Pinpoint the cell where the given text exists, returning its [x, y] midpoint coordinate. 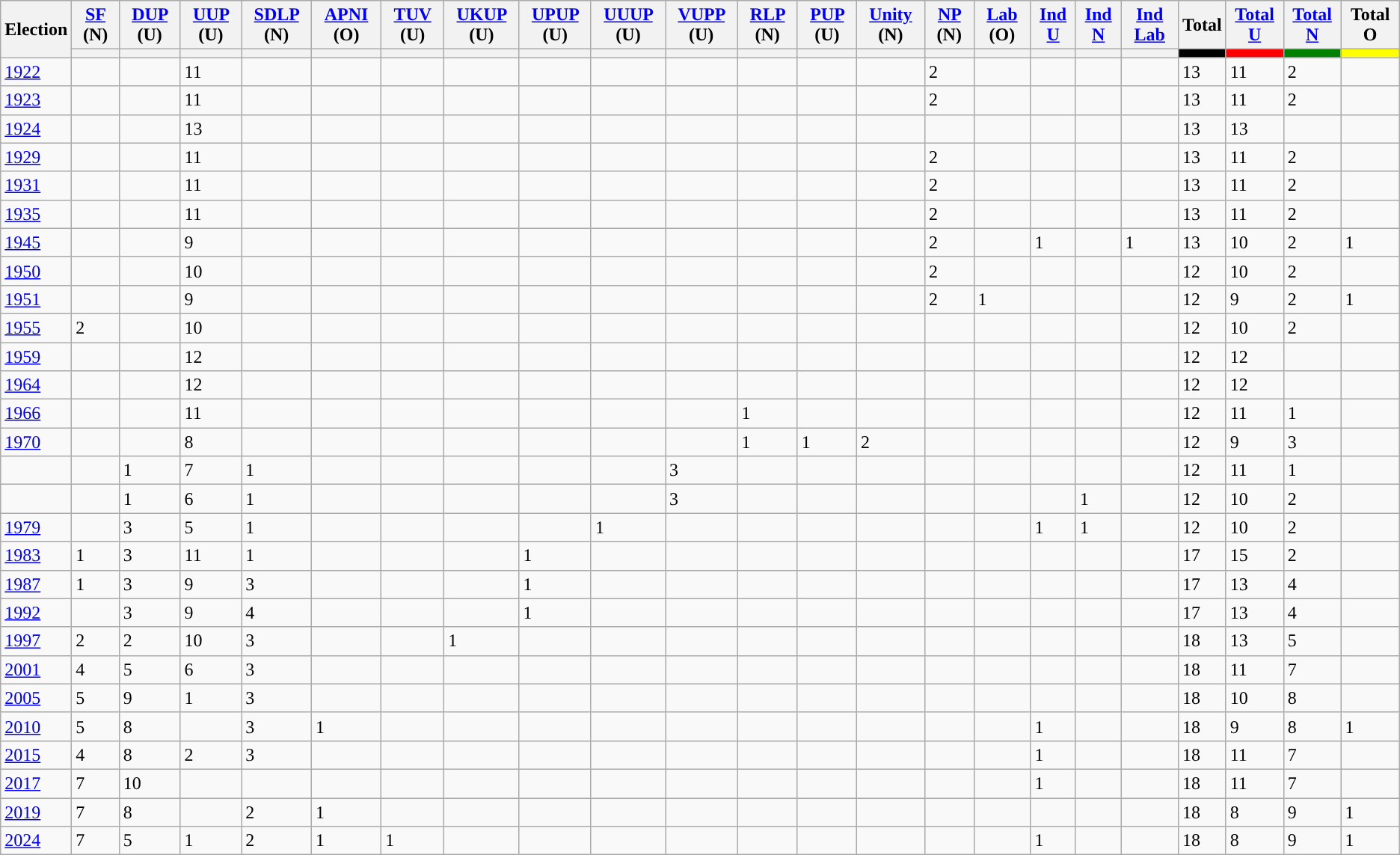
UPUP (U) [555, 25]
Ind Lab [1150, 25]
2019 [36, 812]
1979 [36, 527]
UUUP (U) [628, 25]
1955 [36, 328]
2015 [36, 755]
SF (N) [96, 25]
15 [1255, 556]
Total N [1312, 25]
2010 [36, 726]
1964 [36, 385]
DUP (U) [150, 25]
Ind N [1098, 25]
Total O [1370, 25]
RLP (N) [767, 25]
1931 [36, 186]
1923 [36, 100]
2001 [36, 669]
Total U [1255, 25]
1983 [36, 556]
APNI (O) [347, 25]
1966 [36, 414]
Lab (O) [1002, 25]
VUPP (U) [701, 25]
Ind U [1053, 25]
Election [36, 29]
1922 [36, 72]
1924 [36, 129]
SDLP (N) [277, 25]
TUV (U) [413, 25]
2024 [36, 841]
1945 [36, 242]
1950 [36, 271]
UUP (U) [211, 25]
1959 [36, 357]
2017 [36, 783]
PUP (U) [827, 25]
1951 [36, 299]
Total [1203, 25]
1992 [36, 613]
UKUP (U) [482, 25]
1929 [36, 157]
1997 [36, 641]
1970 [36, 442]
1987 [36, 584]
Unity (N) [890, 25]
NP (N) [949, 25]
1935 [36, 214]
2005 [36, 698]
